Return the (x, y) coordinate for the center point of the cell that contains the specified text.  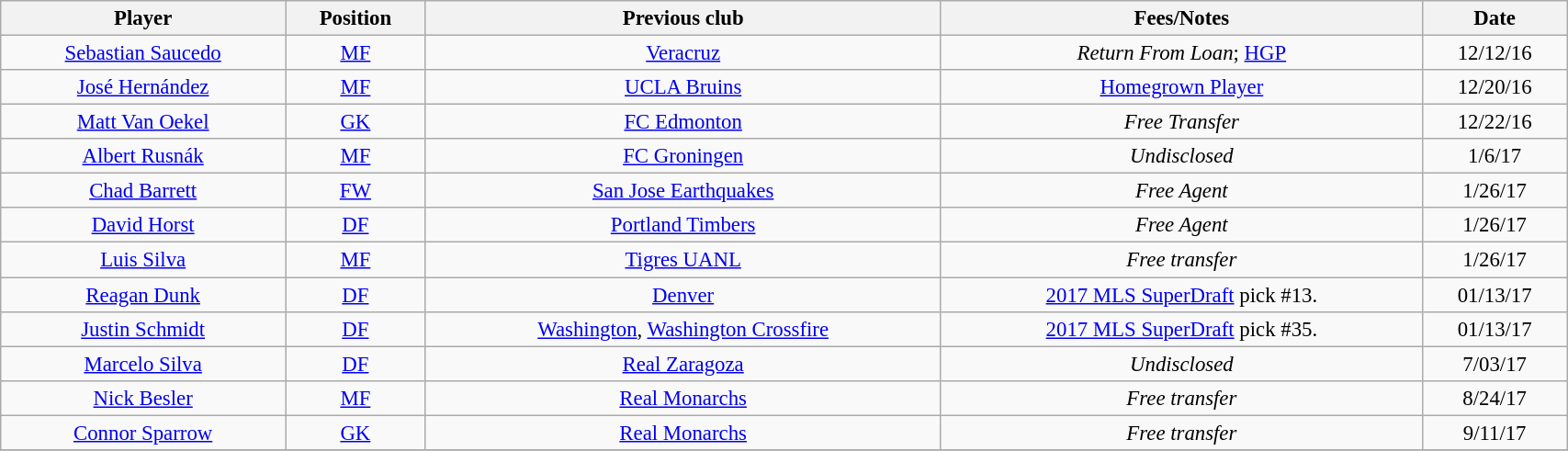
José Hernández (143, 87)
Sebastian Saucedo (143, 53)
FC Groningen (683, 156)
Marcelo Silva (143, 364)
UCLA Bruins (683, 87)
Justin Schmidt (143, 329)
Homegrown Player (1181, 87)
1/6/17 (1495, 156)
Luis Silva (143, 260)
Return From Loan; HGP (1181, 53)
Player (143, 18)
Chad Barrett (143, 191)
Position (356, 18)
Albert Rusnák (143, 156)
8/24/17 (1495, 398)
2017 MLS SuperDraft pick #13. (1181, 295)
12/12/16 (1495, 53)
Washington, Washington Crossfire (683, 329)
David Horst (143, 225)
FC Edmonton (683, 122)
Denver (683, 295)
Veracruz (683, 53)
2017 MLS SuperDraft pick #35. (1181, 329)
Fees/Notes (1181, 18)
9/11/17 (1495, 433)
Date (1495, 18)
12/22/16 (1495, 122)
7/03/17 (1495, 364)
Connor Sparrow (143, 433)
Free Transfer (1181, 122)
Previous club (683, 18)
Reagan Dunk (143, 295)
Portland Timbers (683, 225)
12/20/16 (1495, 87)
Tigres UANL (683, 260)
San Jose Earthquakes (683, 191)
Nick Besler (143, 398)
Real Zaragoza (683, 364)
FW (356, 191)
Matt Van Oekel (143, 122)
